Scan for the cell matching the given text and deliver its (X, Y) coordinate at center. 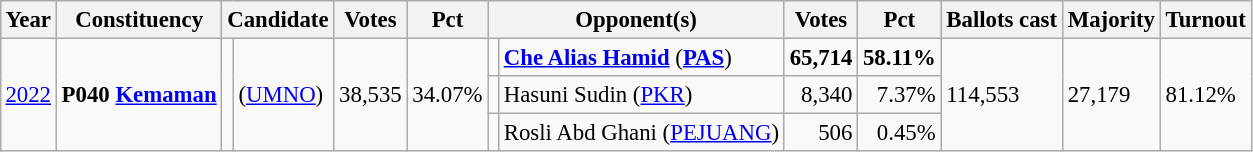
2022 (28, 94)
7.37% (900, 95)
Che Alias Hamid (PAS) (641, 57)
Candidate (278, 20)
34.07% (448, 94)
81.12% (1206, 94)
Constituency (139, 20)
P040 Kemaman (139, 94)
Hasuni Sudin (PKR) (641, 95)
65,714 (820, 57)
38,535 (370, 94)
Ballots cast (1002, 20)
Opponent(s) (636, 20)
Majority (1111, 20)
27,179 (1111, 94)
(UMNO) (284, 94)
58.11% (900, 57)
Rosli Abd Ghani (PEJUANG) (641, 133)
0.45% (900, 133)
114,553 (1002, 94)
8,340 (820, 95)
Year (28, 20)
Turnout (1206, 20)
506 (820, 133)
